Search for the cell housing the specified text and yield its [x, y] center coordinate. 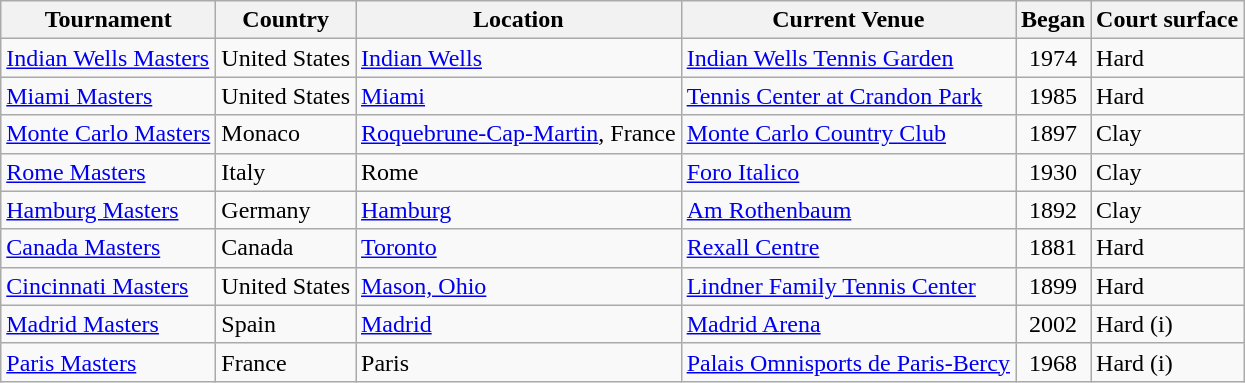
Miami Masters [108, 96]
Cincinnati Masters [108, 286]
Roquebrune-Cap-Martin, France [519, 134]
1968 [1054, 362]
Monte Carlo Country Club [848, 134]
Current Venue [848, 20]
Rome [519, 172]
Began [1054, 20]
Tennis Center at Crandon Park [848, 96]
Hamburg [519, 210]
Canada Masters [108, 248]
Rexall Centre [848, 248]
Indian Wells Masters [108, 58]
Rome Masters [108, 172]
Paris [519, 362]
Hamburg Masters [108, 210]
Indian Wells Tennis Garden [848, 58]
Monaco [286, 134]
Madrid Masters [108, 324]
Mason, Ohio [519, 286]
Country [286, 20]
Italy [286, 172]
1985 [1054, 96]
Toronto [519, 248]
1892 [1054, 210]
Canada [286, 248]
1974 [1054, 58]
Location [519, 20]
Tournament [108, 20]
Paris Masters [108, 362]
Foro Italico [848, 172]
Germany [286, 210]
Spain [286, 324]
Madrid Arena [848, 324]
Palais Omnisports de Paris-Bercy [848, 362]
1881 [1054, 248]
Madrid [519, 324]
1930 [1054, 172]
Monte Carlo Masters [108, 134]
Indian Wells [519, 58]
Lindner Family Tennis Center [848, 286]
Am Rothenbaum [848, 210]
1899 [1054, 286]
France [286, 362]
2002 [1054, 324]
Court surface [1168, 20]
1897 [1054, 134]
Miami [519, 96]
